Determine the [x, y] coordinate at the center of the cell enclosing the given text.  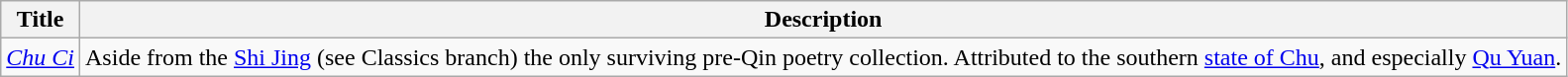
Description [824, 20]
Chu Ci [41, 57]
Title [41, 20]
